Return the [X, Y] coordinate for the center point of the cell that contains the specified text.  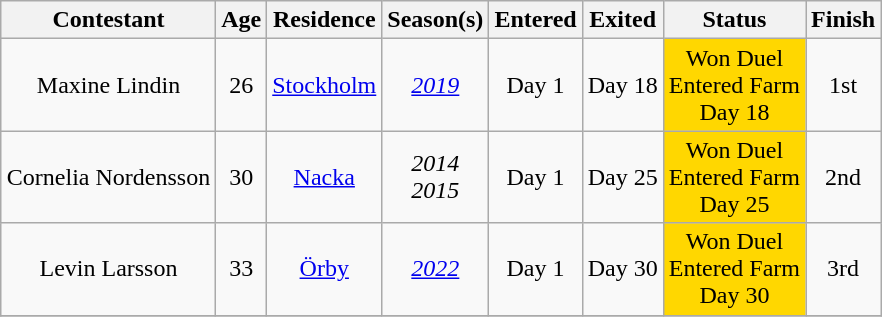
2022 [436, 269]
Finish [844, 20]
30 [242, 177]
Day 30 [622, 269]
1st [844, 85]
Day 18 [622, 85]
33 [242, 269]
Residence [324, 20]
Won DuelEntered FarmDay 18 [734, 85]
3rd [844, 269]
Cornelia Nordensson [108, 177]
Entered [536, 20]
Maxine Lindin [108, 85]
Season(s) [436, 20]
Contestant [108, 20]
Won DuelEntered FarmDay 30 [734, 269]
20142015 [436, 177]
Örby [324, 269]
Day 25 [622, 177]
Nacka [324, 177]
2nd [844, 177]
Stockholm [324, 85]
Won DuelEntered FarmDay 25 [734, 177]
Status [734, 20]
Exited [622, 20]
Levin Larsson [108, 269]
26 [242, 85]
2019 [436, 85]
Age [242, 20]
